Return the (X, Y) coordinate for the center point of the cell that contains the specified text.  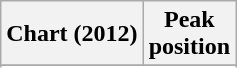
Peakposition (189, 34)
Chart (2012) (72, 34)
